Return the [X, Y] coordinate for the center point of the cell that contains the specified text.  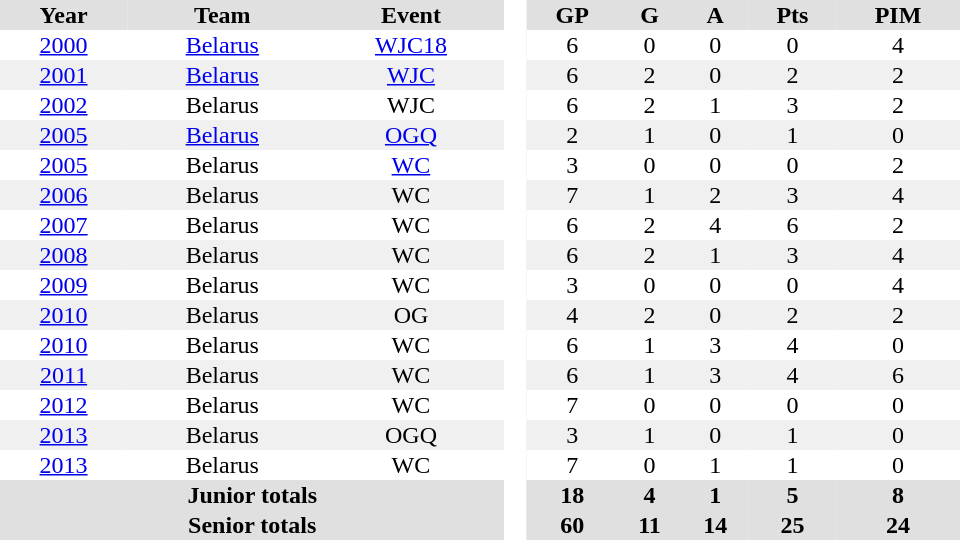
2002 [64, 105]
18 [572, 495]
Pts [792, 15]
24 [898, 525]
Year [64, 15]
2006 [64, 195]
2001 [64, 75]
60 [572, 525]
5 [792, 495]
Event [410, 15]
WJC18 [410, 45]
Junior totals [252, 495]
8 [898, 495]
2012 [64, 405]
Team [222, 15]
2007 [64, 225]
2009 [64, 285]
G [649, 15]
2000 [64, 45]
OG [410, 315]
Senior totals [252, 525]
11 [649, 525]
14 [716, 525]
25 [792, 525]
A [716, 15]
2008 [64, 255]
2011 [64, 375]
GP [572, 15]
PIM [898, 15]
